Determine the (X, Y) coordinate at the center of the cell enclosing the given text.  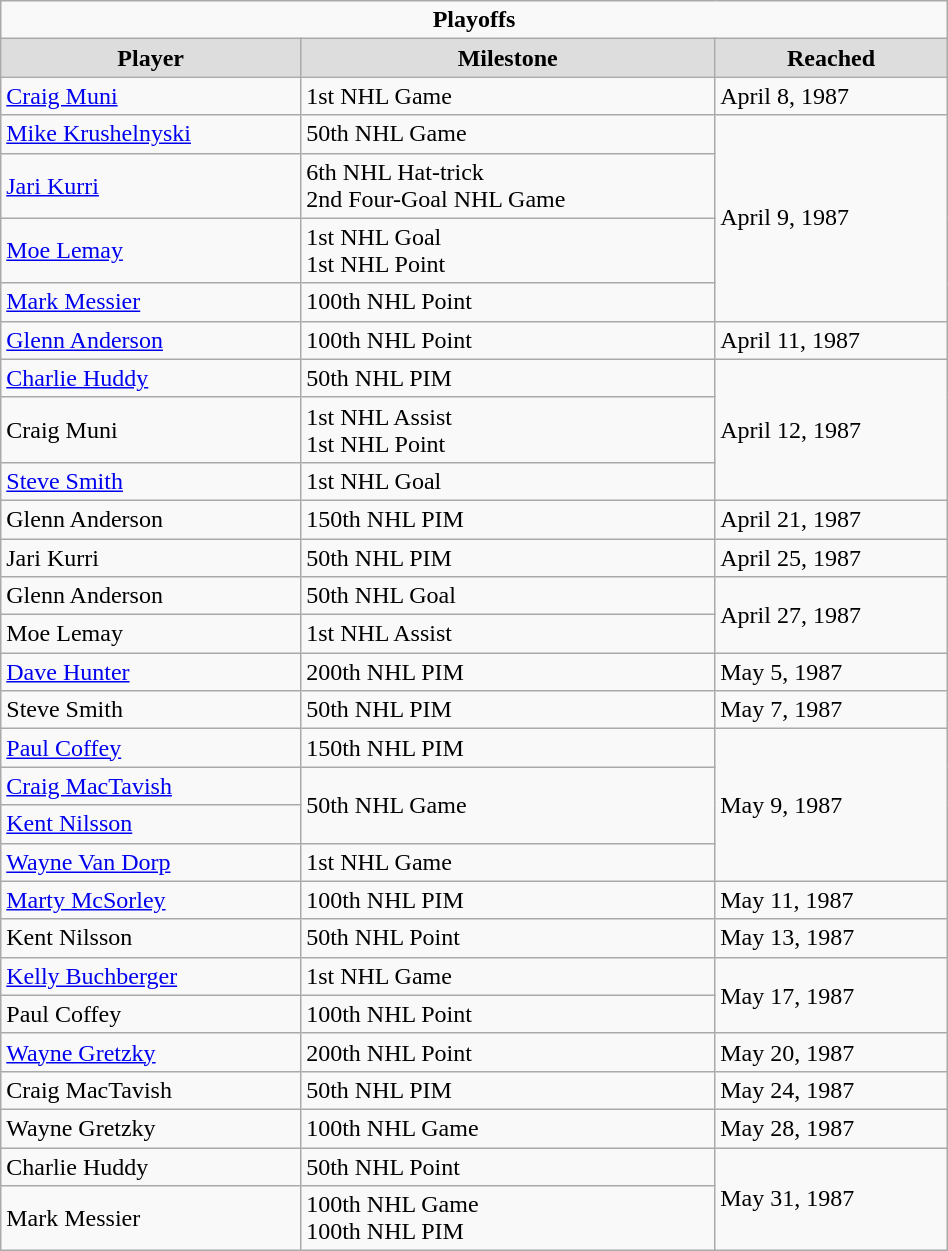
6th NHL Hat-trick2nd Four-Goal NHL Game (508, 186)
April 25, 1987 (831, 557)
May 11, 1987 (831, 900)
100th NHL Game100th NHL PIM (508, 1218)
100th NHL Game (508, 1128)
Wayne Van Dorp (151, 862)
1st NHL Goal1st NHL Point (508, 250)
May 28, 1987 (831, 1128)
Milestone (508, 58)
May 17, 1987 (831, 995)
Reached (831, 58)
May 31, 1987 (831, 1200)
Dave Hunter (151, 672)
April 12, 1987 (831, 430)
200th NHL Point (508, 1052)
May 7, 1987 (831, 710)
April 8, 1987 (831, 96)
May 20, 1987 (831, 1052)
1st NHL Assist1st NHL Point (508, 430)
50th NHL Goal (508, 596)
May 5, 1987 (831, 672)
1st NHL Goal (508, 481)
Marty McSorley (151, 900)
May 24, 1987 (831, 1090)
April 21, 1987 (831, 519)
May 9, 1987 (831, 805)
April 9, 1987 (831, 218)
Kelly Buchberger (151, 976)
May 13, 1987 (831, 938)
100th NHL PIM (508, 900)
Mike Krushelnyski (151, 134)
Playoffs (474, 20)
Player (151, 58)
April 27, 1987 (831, 615)
April 11, 1987 (831, 340)
200th NHL PIM (508, 672)
1st NHL Assist (508, 634)
